For the text-containing cell, return its midpoint in [x, y] coordinate format. 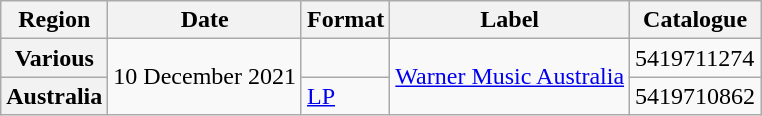
LP [345, 96]
Warner Music Australia [510, 77]
Format [345, 20]
Various [54, 58]
Catalogue [696, 20]
5419710862 [696, 96]
Australia [54, 96]
Label [510, 20]
10 December 2021 [205, 77]
Region [54, 20]
5419711274 [696, 58]
Date [205, 20]
